Capture the cell that displays the provided text and extract its [X, Y] central coordinate. 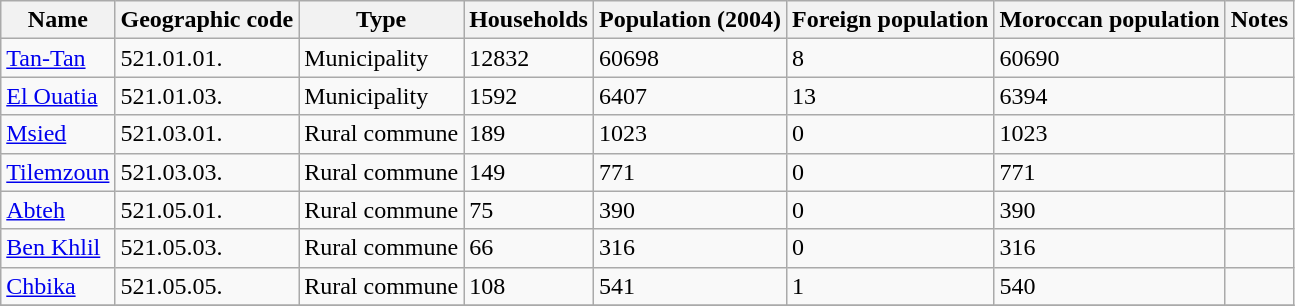
6407 [690, 96]
6394 [1110, 96]
521.01.01. [207, 58]
Foreign population [890, 20]
Abteh [58, 210]
521.05.01. [207, 210]
75 [529, 210]
189 [529, 134]
8 [890, 58]
Households [529, 20]
521.03.03. [207, 172]
521.01.03. [207, 96]
Name [58, 20]
Tan-Tan [58, 58]
Msied [58, 134]
Population (2004) [690, 20]
Geographic code [207, 20]
540 [1110, 286]
149 [529, 172]
1 [890, 286]
Tilemzoun [58, 172]
1592 [529, 96]
Notes [1259, 20]
13 [890, 96]
Chbika [58, 286]
60690 [1110, 58]
Moroccan population [1110, 20]
521.03.01. [207, 134]
108 [529, 286]
El Ouatia [58, 96]
66 [529, 248]
Type [382, 20]
60698 [690, 58]
12832 [529, 58]
521.05.03. [207, 248]
521.05.05. [207, 286]
541 [690, 286]
Ben Khlil [58, 248]
